Scan for the cell matching the given text and deliver its [X, Y] coordinate at center. 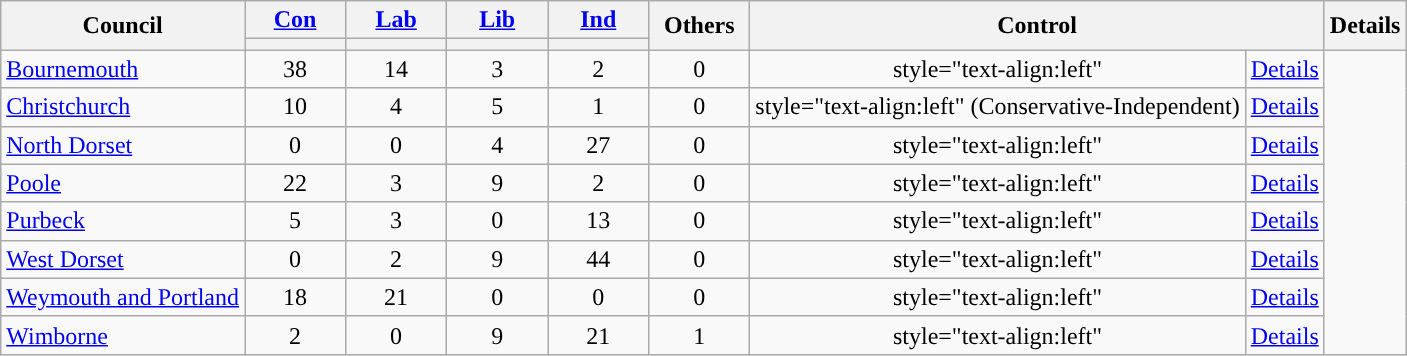
North Dorset [123, 145]
44 [598, 259]
Council [123, 26]
Purbeck [123, 221]
18 [296, 297]
13 [598, 221]
Christchurch [123, 107]
Poole [123, 183]
22 [296, 183]
Wimborne [123, 335]
14 [396, 69]
Ind [598, 20]
Lab [396, 20]
style="text-align:left" (Conservative-Independent) [998, 107]
Con [296, 20]
Control [1037, 26]
Bournemouth [123, 69]
Weymouth and Portland [123, 297]
10 [296, 107]
West Dorset [123, 259]
Others [700, 26]
38 [296, 69]
27 [598, 145]
Lib [498, 20]
